Search for the cell housing the specified text and yield its [X, Y] center coordinate. 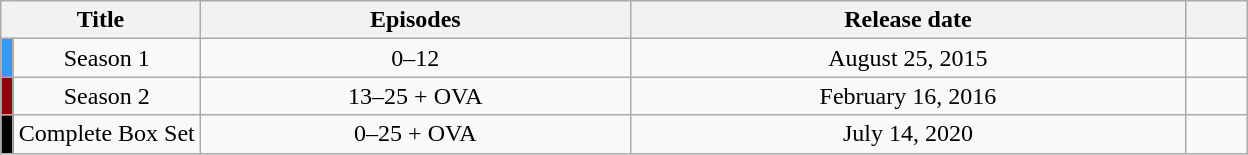
Complete Box Set [106, 134]
0–25 + OVA [415, 134]
0–12 [415, 58]
Season 1 [106, 58]
Season 2 [106, 96]
August 25, 2015 [908, 58]
Release date [908, 20]
Title [101, 20]
July 14, 2020 [908, 134]
Episodes [415, 20]
February 16, 2016 [908, 96]
13–25 + OVA [415, 96]
